From the cell containing the given text, extract its center point as (X, Y) coordinate. 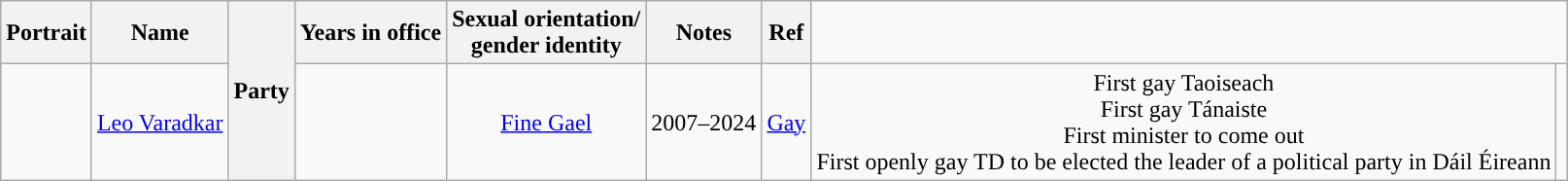
2007–2024 (703, 123)
First gay TaoiseachFirst gay TánaisteFirst minister to come outFirst openly gay TD to be elected the leader of a political party in Dáil Éireann (1183, 123)
Leo Varadkar (159, 123)
Notes (703, 33)
Sexual orientation/gender identity (546, 33)
Name (159, 33)
Portrait (47, 33)
Years in office (370, 33)
Party (261, 90)
Gay (787, 123)
Ref (787, 33)
Fine Gael (546, 123)
